Return (x, y) of the center of cell containing provided text 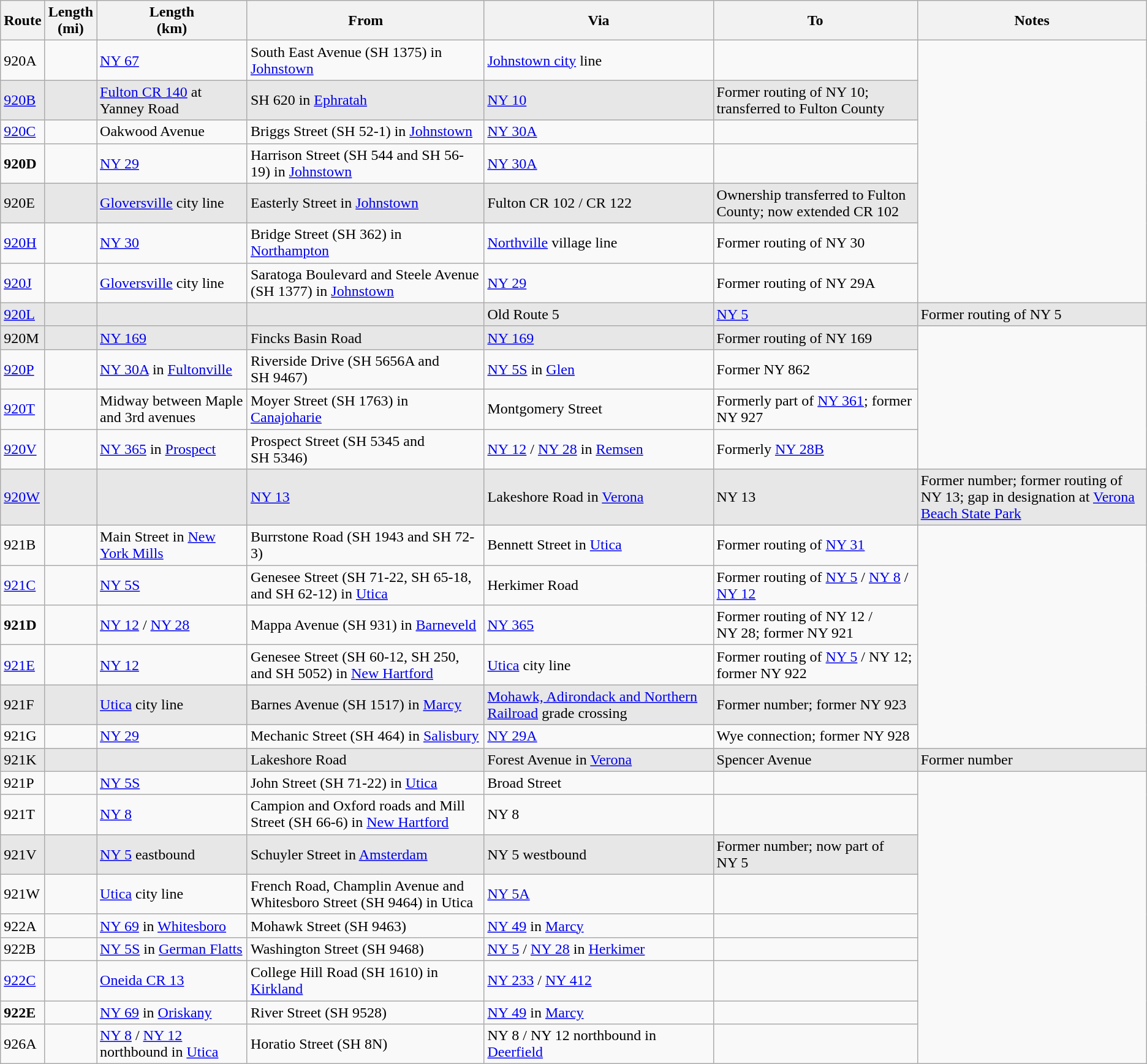
To (815, 21)
Campion and Oxford roads and Mill Street (SH 66-6) in New Hartford (365, 815)
Former number; now part of NY 5 (815, 854)
Barnes Avenue (SH 1517) in Marcy (365, 704)
Fincks Basin Road (365, 338)
Former routing of NY 30 (815, 243)
Oneida CR 13 (172, 980)
Former routing of NY 31 (815, 545)
NY 30 (172, 243)
926A (23, 1044)
920L (23, 314)
Genesee Street (SH 60-12, SH 250, and SH 5052) in New Hartford (365, 665)
Via (599, 21)
Forest Avenue in Verona (599, 760)
Old Route 5 (599, 314)
NY 8 / NY 12 northbound in Deerfield (599, 1044)
NY 29A (599, 736)
Route (23, 21)
NY 365 in Prospect (172, 448)
NY 67 (172, 60)
920J (23, 283)
920A (23, 60)
921K (23, 760)
921D (23, 625)
920H (23, 243)
Former number (1032, 760)
921P (23, 783)
Horatio Street (SH 8N) (365, 1044)
Moyer Street (SH 1763) in Canajoharie (365, 409)
NY 12 / NY 28 (172, 625)
920W (23, 497)
NY 5 / NY 28 in Herkimer (599, 949)
920D (23, 163)
Lakeshore Road (365, 760)
Former NY 862 (815, 369)
Oakwood Avenue (172, 132)
921C (23, 586)
920B (23, 100)
NY 5 westbound (599, 854)
Formerly NY 28B (815, 448)
Spencer Avenue (815, 760)
Former routing of NY 12 / NY 28; former NY 921 (815, 625)
Northville village line (599, 243)
NY 12 / NY 28 in Remsen (599, 448)
Lakeshore Road in Verona (599, 497)
921W (23, 894)
NY 69 in Whitesboro (172, 926)
921T (23, 815)
Length(mi) (70, 21)
From (365, 21)
Former routing of NY 5 / NY 12; former NY 922 (815, 665)
Former routing of NY 10; transferred to Fulton County (815, 100)
John Street (SH 71-22) in Utica (365, 783)
River Street (SH 9528) (365, 1013)
NY 5S in German Flatts (172, 949)
Ownership transferred to Fulton County; now extended CR 102 (815, 203)
Notes (1032, 21)
Montgomery Street (599, 409)
Herkimer Road (599, 586)
Mohawk Street (SH 9463) (365, 926)
922E (23, 1013)
Saratoga Boulevard and Steele Avenue (SH 1377) in Johnstown (365, 283)
921G (23, 736)
920C (23, 132)
922B (23, 949)
Former routing of NY 5 (1032, 314)
NY 5 eastbound (172, 854)
Johnstown city line (599, 60)
Easterly Street in Johnstown (365, 203)
921V (23, 854)
Washington Street (SH 9468) (365, 949)
NY 12 (172, 665)
Mohawk, Adirondack and Northern Railroad grade crossing (599, 704)
922A (23, 926)
NY 30A in Fultonville (172, 369)
Former number; former NY 923 (815, 704)
Former number; former routing of NY 13; gap in designation at Verona Beach State Park (1032, 497)
920T (23, 409)
Burrstone Road (SH 1943 and SH 72-3) (365, 545)
Briggs Street (SH 52-1) in Johnstown (365, 132)
Former routing of NY 5 / NY 8 / NY 12 (815, 586)
NY 69 in Oriskany (172, 1013)
920M (23, 338)
920E (23, 203)
920V (23, 448)
Main Street in New York Mills (172, 545)
Former routing of NY 169 (815, 338)
Fulton CR 102 / CR 122 (599, 203)
Bennett Street in Utica (599, 545)
Bridge Street (SH 362) in Northampton (365, 243)
French Road, Champlin Avenue and Whitesboro Street (SH 9464) in Utica (365, 894)
College Hill Road (SH 1610) in Kirkland (365, 980)
Mappa Avenue (SH 931) in Barneveld (365, 625)
Length(km) (172, 21)
NY 5S in Glen (599, 369)
SH 620 in Ephratah (365, 100)
Fulton CR 140 at Yanney Road (172, 100)
Midway between Maple and 3rd avenues (172, 409)
Former routing of NY 29A (815, 283)
Prospect Street (SH 5345 and SH 5346) (365, 448)
South East Avenue (SH 1375) in Johnstown (365, 60)
922C (23, 980)
921B (23, 545)
Genesee Street (SH 71-22, SH 65-18, and SH 62-12) in Utica (365, 586)
NY 5A (599, 894)
920P (23, 369)
Mechanic Street (SH 464) in Salisbury (365, 736)
NY 5 (815, 314)
Schuyler Street in Amsterdam (365, 854)
921F (23, 704)
NY 365 (599, 625)
921E (23, 665)
Harrison Street (SH 544 and SH 56-19) in Johnstown (365, 163)
Broad Street (599, 783)
NY 8 / NY 12 northbound in Utica (172, 1044)
Wye connection; former NY 928 (815, 736)
Formerly part of NY 361; former NY 927 (815, 409)
NY 10 (599, 100)
Riverside Drive (SH 5656A and SH 9467) (365, 369)
NY 233 / NY 412 (599, 980)
